Identify which cell holds the provided text, then report its [X, Y] central coordinate. 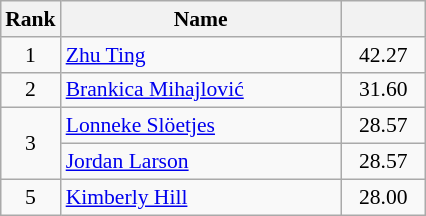
Zhu Ting [201, 54]
28.00 [384, 197]
2 [30, 90]
Jordan Larson [201, 161]
Kimberly Hill [201, 197]
5 [30, 197]
Name [201, 19]
Rank [30, 19]
3 [30, 144]
Lonneke Slöetjes [201, 126]
31.60 [384, 90]
Brankica Mihajlović [201, 90]
1 [30, 54]
42.27 [384, 54]
